Locate the cell with the specified text and output its (x, y) center coordinate. 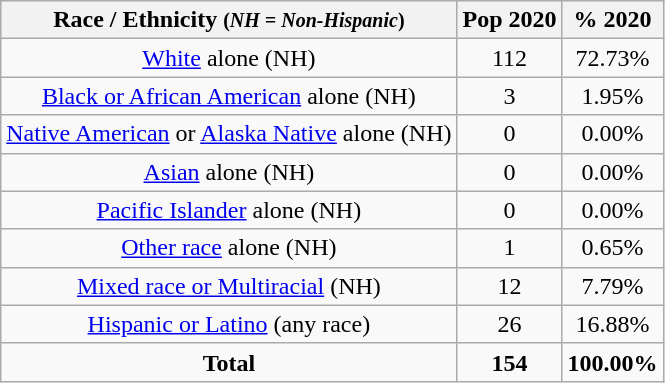
3 (510, 96)
Pop 2020 (510, 20)
Other race alone (NH) (229, 248)
Hispanic or Latino (any race) (229, 324)
Pacific Islander alone (NH) (229, 210)
White alone (NH) (229, 58)
Native American or Alaska Native alone (NH) (229, 134)
Asian alone (NH) (229, 172)
Black or African American alone (NH) (229, 96)
Mixed race or Multiracial (NH) (229, 286)
1 (510, 248)
154 (510, 362)
112 (510, 58)
72.73% (612, 58)
100.00% (612, 362)
7.79% (612, 286)
Race / Ethnicity (NH = Non-Hispanic) (229, 20)
% 2020 (612, 20)
26 (510, 324)
0.65% (612, 248)
16.88% (612, 324)
1.95% (612, 96)
12 (510, 286)
Total (229, 362)
